Identify which cell holds the provided text, then report its [x, y] central coordinate. 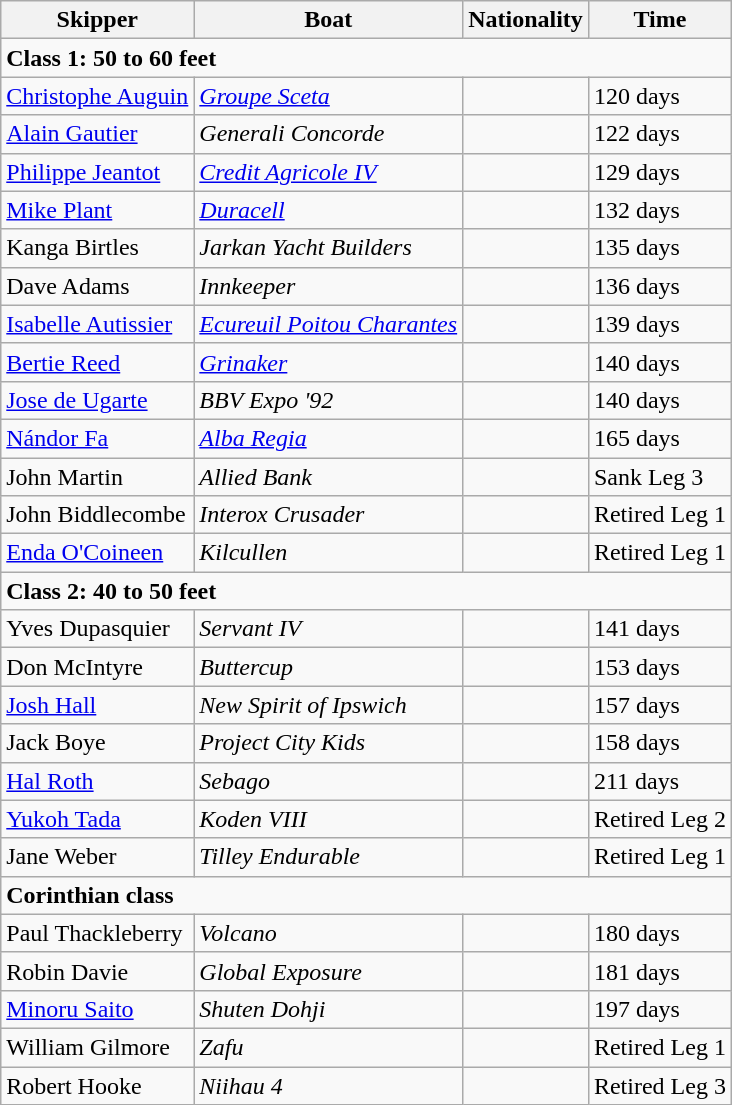
Project City Kids [328, 743]
Boat [328, 20]
Jack Boye [98, 743]
Christophe Auguin [98, 96]
Alba Regia [328, 438]
Hal Roth [98, 781]
129 days [660, 172]
Yves Dupasquier [98, 629]
Grinaker [328, 362]
Enda O'Coineen [98, 553]
Mike Plant [98, 210]
Don McIntyre [98, 667]
John Martin [98, 477]
Shuten Dohji [328, 1009]
141 days [660, 629]
211 days [660, 781]
Retired Leg 2 [660, 819]
Kanga Birtles [98, 248]
Nationality [526, 20]
Servant IV [328, 629]
Nándor Fa [98, 438]
132 days [660, 210]
Dave Adams [98, 286]
Skipper [98, 20]
Alain Gautier [98, 134]
Niihau 4 [328, 1085]
Tilley Endurable [328, 857]
William Gilmore [98, 1047]
Generali Concorde [328, 134]
Innkeeper [328, 286]
Corinthian class [366, 895]
139 days [660, 324]
Class 1: 50 to 60 feet [366, 58]
Jane Weber [98, 857]
120 days [660, 96]
Allied Bank [328, 477]
Volcano [328, 933]
Yukoh Tada [98, 819]
Minoru Saito [98, 1009]
Zafu [328, 1047]
Class 2: 40 to 50 feet [366, 591]
Paul Thackleberry [98, 933]
Robert Hooke [98, 1085]
158 days [660, 743]
Global Exposure [328, 971]
Philippe Jeantot [98, 172]
Sank Leg 3 [660, 477]
Robin Davie [98, 971]
153 days [660, 667]
Koden VIII [328, 819]
136 days [660, 286]
Interox Crusader [328, 515]
181 days [660, 971]
165 days [660, 438]
197 days [660, 1009]
BBV Expo '92 [328, 400]
Sebago [328, 781]
Groupe Sceta [328, 96]
Isabelle Autissier [98, 324]
180 days [660, 933]
Josh Hall [98, 705]
Duracell [328, 210]
122 days [660, 134]
Retired Leg 3 [660, 1085]
John Biddlecombe [98, 515]
Credit Agricole IV [328, 172]
Buttercup [328, 667]
New Spirit of Ipswich [328, 705]
Bertie Reed [98, 362]
Ecureuil Poitou Charantes [328, 324]
Time [660, 20]
Jose de Ugarte [98, 400]
135 days [660, 248]
157 days [660, 705]
Jarkan Yacht Builders [328, 248]
Kilcullen [328, 553]
